Extract the [X, Y] coordinate from the center of the cell holding the provided text.  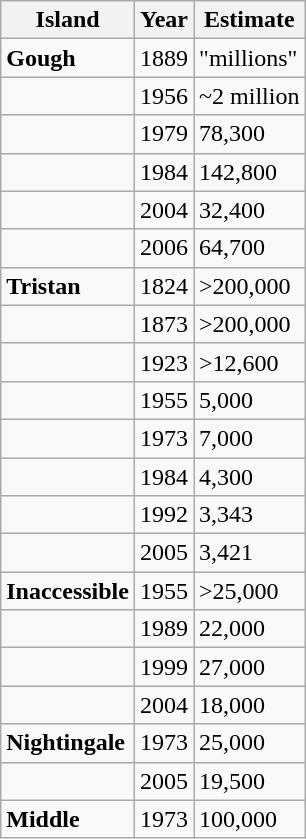
4,300 [250, 477]
64,700 [250, 248]
Tristan [68, 286]
22,000 [250, 629]
1824 [164, 286]
~2 million [250, 96]
1923 [164, 362]
27,000 [250, 667]
100,000 [250, 819]
78,300 [250, 134]
>12,600 [250, 362]
3,343 [250, 515]
Island [68, 20]
18,000 [250, 705]
142,800 [250, 172]
Inaccessible [68, 591]
5,000 [250, 400]
Estimate [250, 20]
1889 [164, 58]
Middle [68, 819]
1989 [164, 629]
3,421 [250, 553]
1956 [164, 96]
"millions" [250, 58]
>25,000 [250, 591]
1992 [164, 515]
25,000 [250, 743]
1873 [164, 324]
Nightingale [68, 743]
Year [164, 20]
1999 [164, 667]
2006 [164, 248]
32,400 [250, 210]
7,000 [250, 438]
Gough [68, 58]
1979 [164, 134]
19,500 [250, 781]
